Identify which cell holds the provided text, then report its [X, Y] central coordinate. 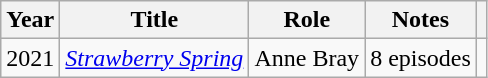
Role [307, 20]
Strawberry Spring [154, 58]
2021 [30, 58]
8 episodes [421, 58]
Anne Bray [307, 58]
Notes [421, 20]
Title [154, 20]
Year [30, 20]
